Provide the [X, Y] coordinate of the cell's center where the given text is located.  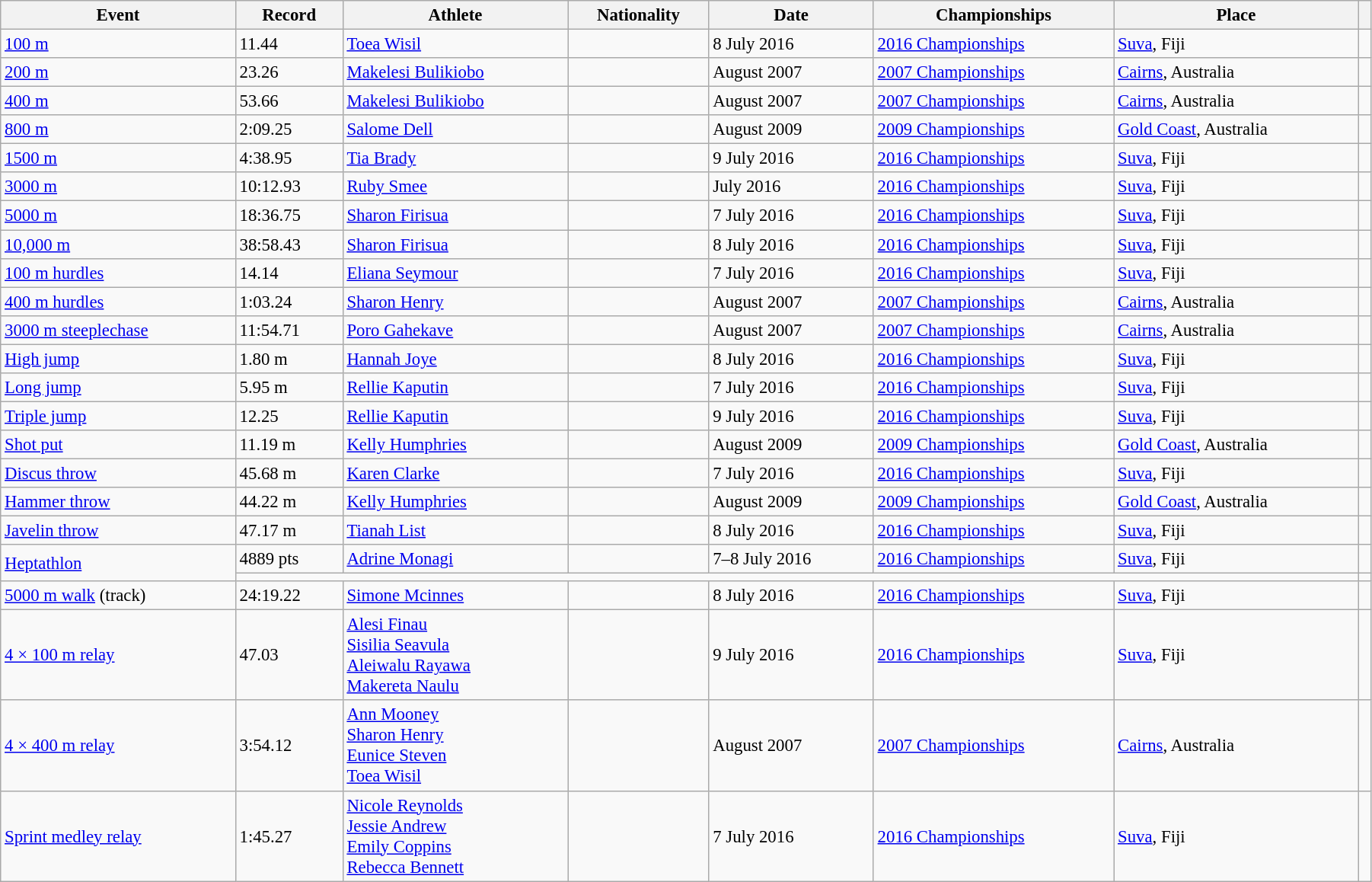
24:19.22 [289, 596]
High jump [118, 359]
12.25 [289, 416]
100 m [118, 44]
Hannah Joye [455, 359]
Salome Dell [455, 129]
3000 m [118, 187]
Nicole ReynoldsJessie AndrewEmily CoppinsRebecca Bennett [455, 836]
Simone Mcinnes [455, 596]
Event [118, 15]
47.17 m [289, 531]
44.22 m [289, 502]
Tia Brady [455, 158]
Date [791, 15]
100 m hurdles [118, 273]
Karen Clarke [455, 473]
Discus throw [118, 473]
Toea Wisil [455, 44]
23.26 [289, 72]
53.66 [289, 101]
18:36.75 [289, 216]
Javelin throw [118, 531]
July 2016 [791, 187]
200 m [118, 72]
Sharon Henry [455, 302]
4889 pts [289, 559]
Heptathlon [118, 563]
Eliana Seymour [455, 273]
2:09.25 [289, 129]
3:54.12 [289, 746]
400 m [118, 101]
3000 m steeplechase [118, 330]
800 m [118, 129]
Ruby Smee [455, 187]
Sprint medley relay [118, 836]
Long jump [118, 388]
Poro Gahekave [455, 330]
7–8 July 2016 [791, 559]
45.68 m [289, 473]
Nationality [638, 15]
4 × 400 m relay [118, 746]
11.44 [289, 44]
1500 m [118, 158]
5.95 m [289, 388]
5000 m walk (track) [118, 596]
14.14 [289, 273]
11.19 m [289, 445]
Championships [993, 15]
38:58.43 [289, 244]
1.80 m [289, 359]
400 m hurdles [118, 302]
Triple jump [118, 416]
1:03.24 [289, 302]
1:45.27 [289, 836]
10,000 m [118, 244]
Alesi FinauSisilia SeavulaAleiwalu RayawaMakereta Naulu [455, 655]
4:38.95 [289, 158]
47.03 [289, 655]
Record [289, 15]
5000 m [118, 216]
11:54.71 [289, 330]
Place [1236, 15]
10:12.93 [289, 187]
Athlete [455, 15]
4 × 100 m relay [118, 655]
Adrine Monagi [455, 559]
Tianah List [455, 531]
Ann MooneySharon HenryEunice StevenToea Wisil [455, 746]
Shot put [118, 445]
Hammer throw [118, 502]
